Return [x, y] of the center of cell containing provided text 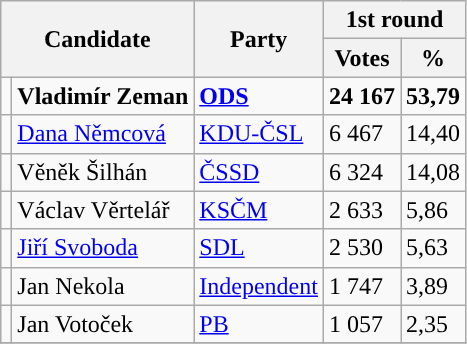
5,63 [434, 248]
6 467 [362, 134]
Věněk Šilhán [103, 172]
1 747 [362, 286]
SDL [259, 248]
1st round [394, 20]
14,40 [434, 134]
% [434, 58]
Jiří Svoboda [103, 248]
53,79 [434, 96]
Independent [259, 286]
Václav Věrtelář [103, 210]
PB [259, 324]
KSČM [259, 210]
2 530 [362, 248]
Party [259, 39]
Votes [362, 58]
24 167 [362, 96]
6 324 [362, 172]
ČSSD [259, 172]
ODS [259, 96]
3,89 [434, 286]
1 057 [362, 324]
Candidate [98, 39]
14,08 [434, 172]
Jan Nekola [103, 286]
5,86 [434, 210]
Vladimír Zeman [103, 96]
KDU-ČSL [259, 134]
Dana Němcová [103, 134]
2,35 [434, 324]
Jan Votoček [103, 324]
2 633 [362, 210]
